For the text-containing cell, return its midpoint in [X, Y] coordinate format. 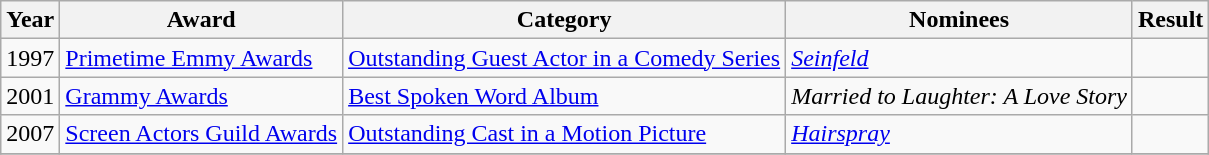
Outstanding Guest Actor in a Comedy Series [564, 58]
Outstanding Cast in a Motion Picture [564, 134]
Grammy Awards [202, 96]
Hairspray [960, 134]
Seinfeld [960, 58]
Year [30, 20]
Category [564, 20]
Primetime Emmy Awards [202, 58]
2007 [30, 134]
Result [1170, 20]
2001 [30, 96]
Best Spoken Word Album [564, 96]
Married to Laughter: A Love Story [960, 96]
Screen Actors Guild Awards [202, 134]
Nominees [960, 20]
1997 [30, 58]
Award [202, 20]
